Identify which cell holds the provided text, then report its [x, y] central coordinate. 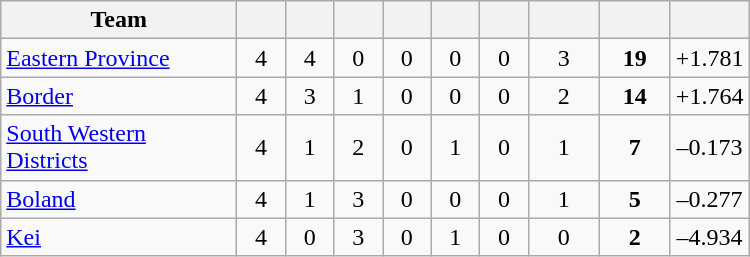
South Western Districts [119, 148]
Kei [119, 237]
–0.277 [710, 199]
14 [634, 96]
7 [634, 148]
Team [119, 20]
–0.173 [710, 148]
Border [119, 96]
19 [634, 58]
5 [634, 199]
+1.781 [710, 58]
Boland [119, 199]
–4.934 [710, 237]
+1.764 [710, 96]
Eastern Province [119, 58]
